Scan for the cell matching the given text and deliver its (x, y) coordinate at center. 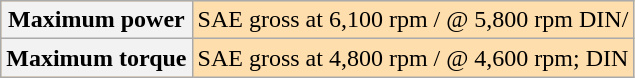
SAE gross at 4,800 rpm / @ 4,600 rpm; DIN (413, 58)
Maximum power (96, 20)
Maximum torque (96, 58)
SAE gross at 6,100 rpm / @ 5,800 rpm DIN/ (413, 20)
